Scan for the cell matching the given text and deliver its (x, y) coordinate at center. 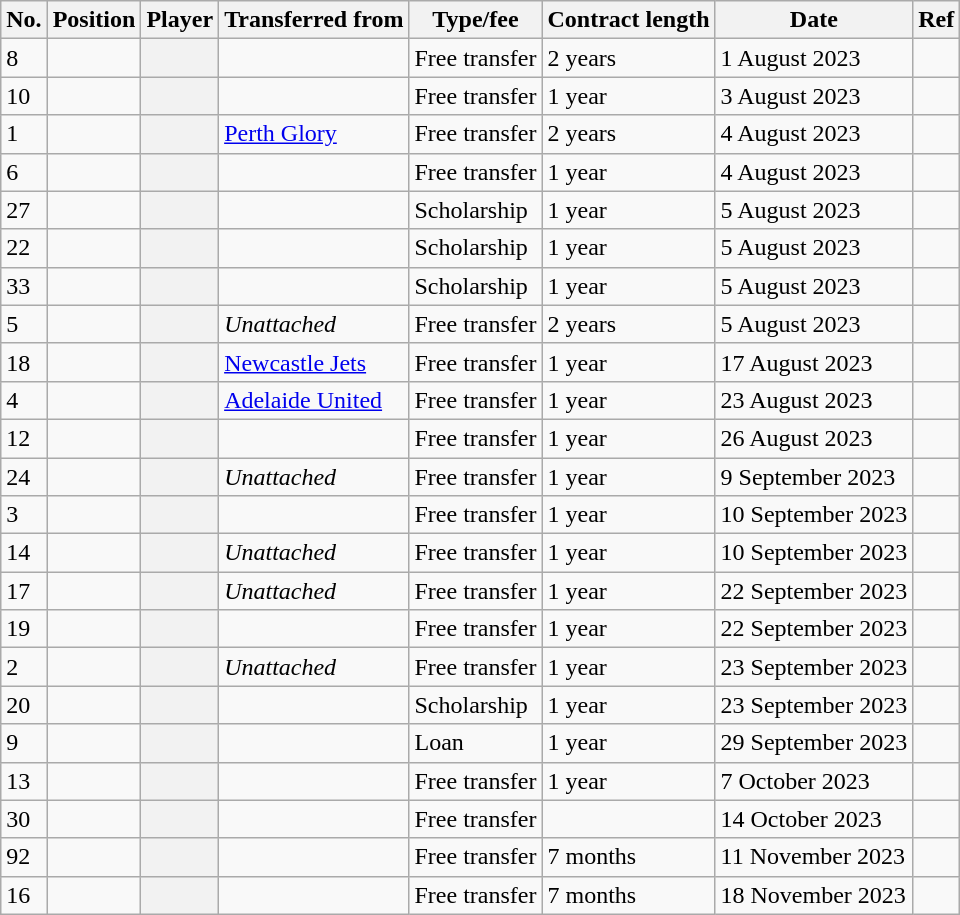
27 (24, 210)
Ref (936, 20)
3 (24, 515)
1 August 2023 (814, 58)
Contract length (628, 20)
9 September 2023 (814, 477)
7 October 2023 (814, 781)
20 (24, 705)
17 (24, 591)
Loan (476, 743)
9 (24, 743)
33 (24, 286)
2 (24, 667)
17 August 2023 (814, 362)
16 (24, 895)
18 (24, 362)
11 November 2023 (814, 857)
Position (94, 20)
Type/fee (476, 20)
14 (24, 553)
No. (24, 20)
18 November 2023 (814, 895)
26 August 2023 (814, 438)
5 (24, 324)
23 August 2023 (814, 400)
10 (24, 96)
3 August 2023 (814, 96)
Newcastle Jets (314, 362)
29 September 2023 (814, 743)
92 (24, 857)
Adelaide United (314, 400)
13 (24, 781)
8 (24, 58)
1 (24, 134)
22 (24, 248)
19 (24, 629)
Date (814, 20)
4 (24, 400)
24 (24, 477)
Transferred from (314, 20)
14 October 2023 (814, 819)
Perth Glory (314, 134)
6 (24, 172)
Player (180, 20)
30 (24, 819)
12 (24, 438)
